Provide the [x, y] coordinate of the cell's center where the given text is located.  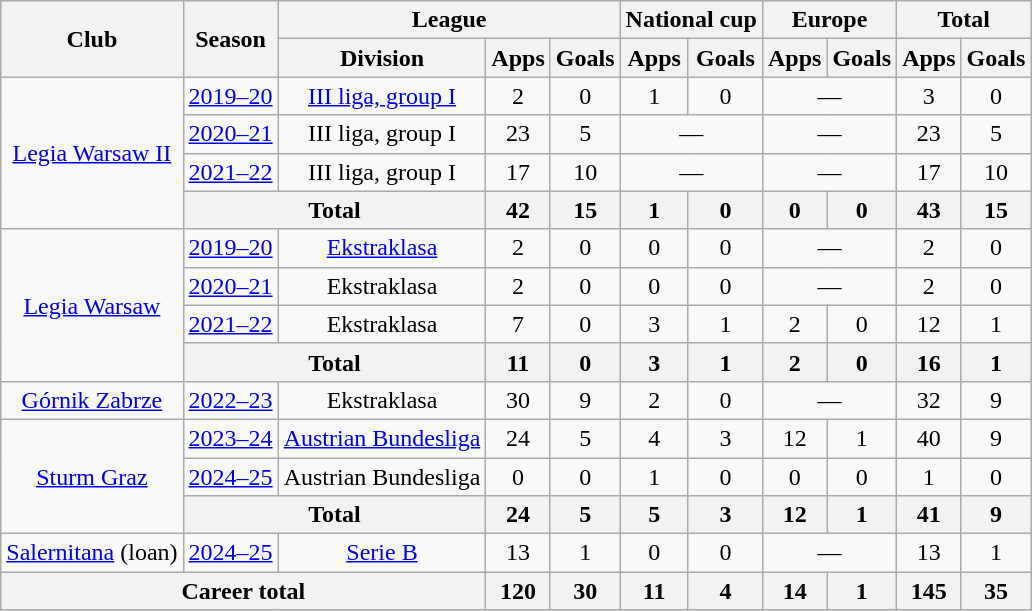
2023–24 [230, 438]
16 [929, 362]
35 [996, 591]
7 [518, 324]
Górnik Zabrze [92, 400]
41 [929, 515]
Season [230, 39]
2022–23 [230, 400]
Serie B [382, 553]
Sturm Graz [92, 476]
Legia Warsaw [92, 305]
Salernitana (loan) [92, 553]
Division [382, 58]
Club [92, 39]
Career total [244, 591]
145 [929, 591]
Europe [829, 20]
40 [929, 438]
120 [518, 591]
42 [518, 210]
National cup [691, 20]
32 [929, 400]
League [449, 20]
43 [929, 210]
Legia Warsaw II [92, 153]
14 [794, 591]
